Detect which cell encompasses the target text, then output its (x, y) center coordinate. 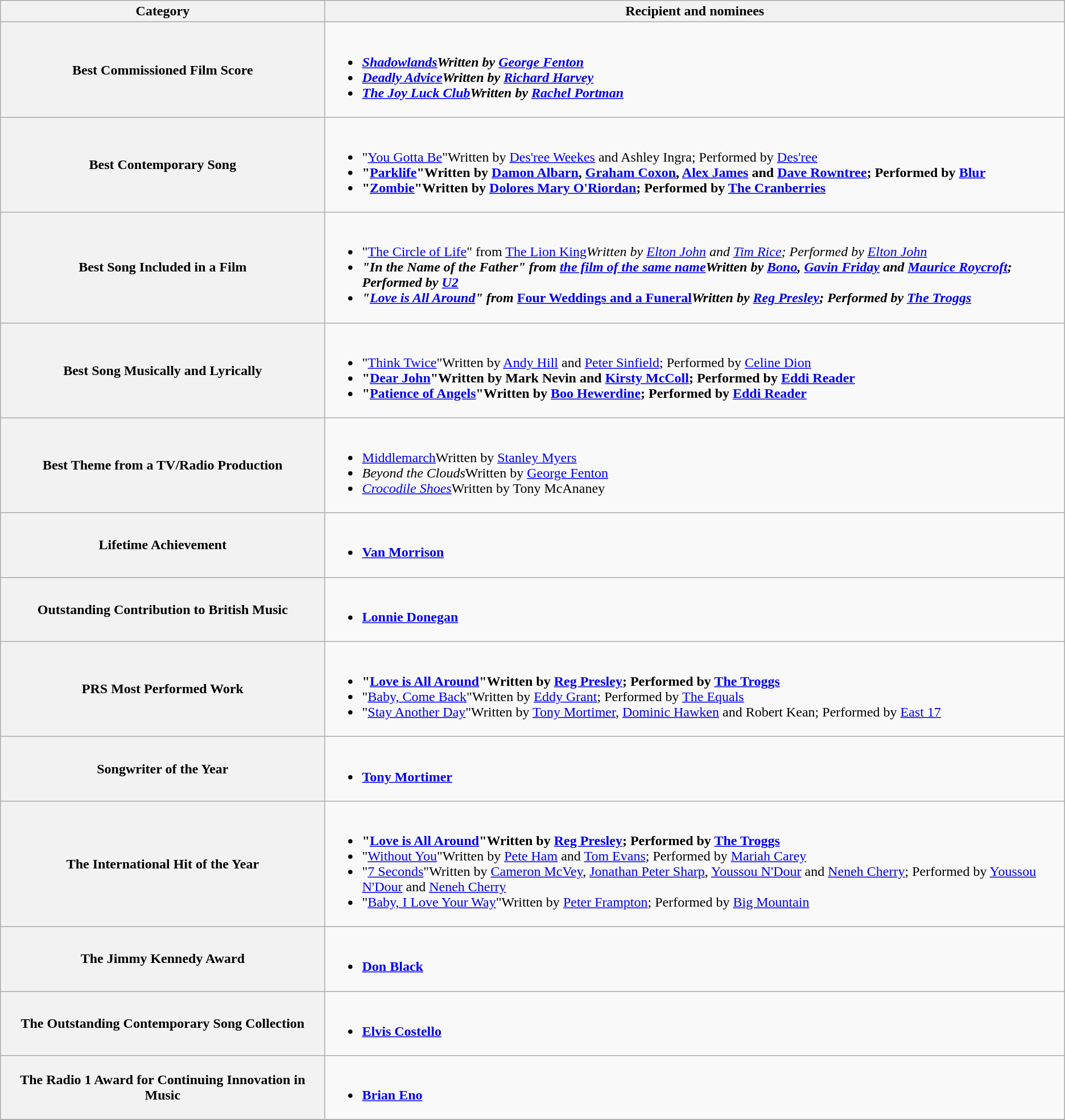
The Outstanding Contemporary Song Collection (163, 1023)
Recipient and nominees (695, 11)
Best Commissioned Film Score (163, 69)
The Jimmy Kennedy Award (163, 958)
Outstanding Contribution to British Music (163, 609)
Lonnie Donegan (695, 609)
Category (163, 11)
Best Theme from a TV/Radio Production (163, 466)
Best Song Included in a Film (163, 267)
Tony Mortimer (695, 768)
Best Song Musically and Lyrically (163, 370)
The Radio 1 Award for Continuing Innovation in Music (163, 1088)
PRS Most Performed Work (163, 689)
Don Black (695, 958)
The International Hit of the Year (163, 864)
Best Contemporary Song (163, 165)
Brian Eno (695, 1088)
MiddlemarchWritten by Stanley MyersBeyond the CloudsWritten by George FentonCrocodile ShoesWritten by Tony McAnaney (695, 466)
Van Morrison (695, 545)
Elvis Costello (695, 1023)
ShadowlandsWritten by George FentonDeadly AdviceWritten by Richard HarveyThe Joy Luck ClubWritten by Rachel Portman (695, 69)
Songwriter of the Year (163, 768)
Lifetime Achievement (163, 545)
